Provide the [X, Y] coordinate of the cell's center where the given text is located.  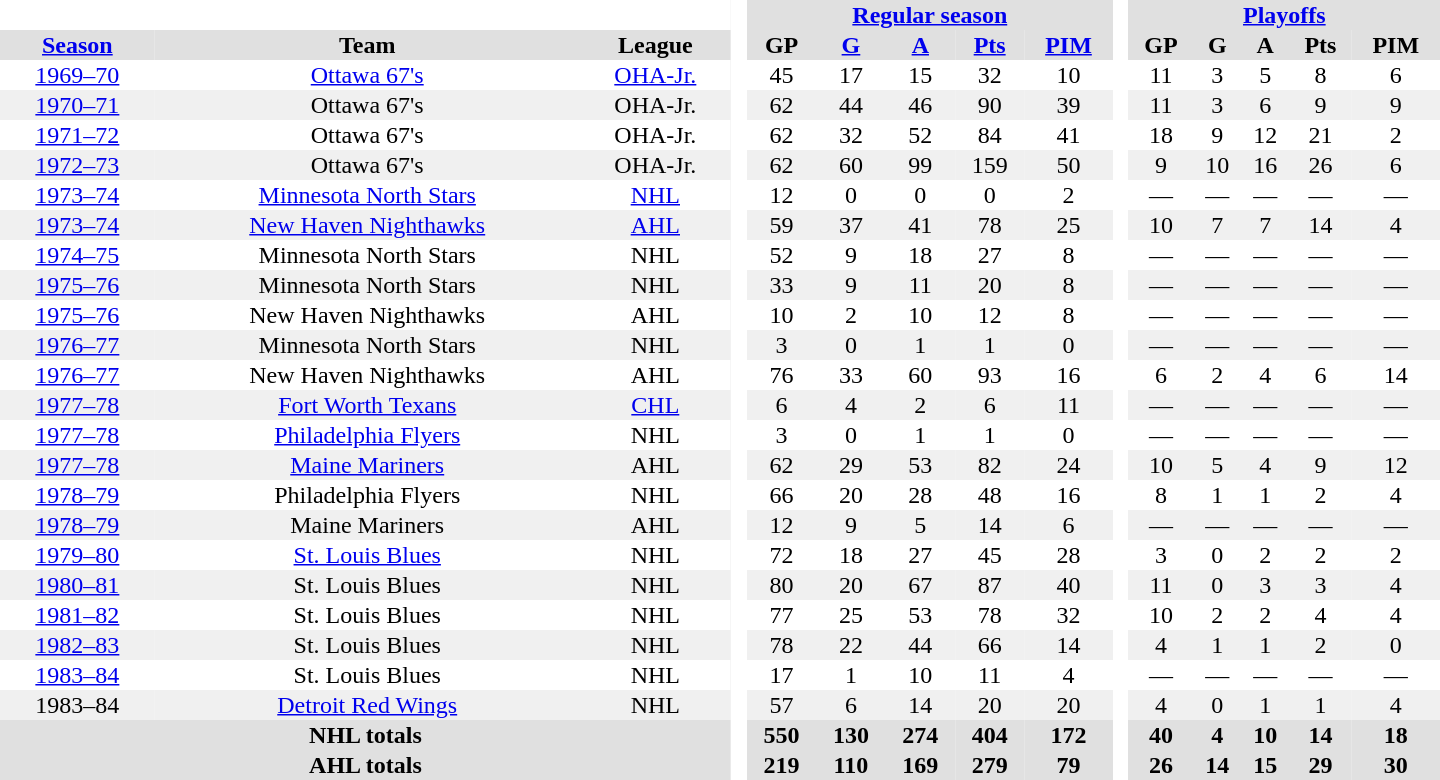
50 [1068, 165]
76 [782, 375]
159 [990, 165]
NHL totals [366, 735]
219 [782, 765]
172 [1068, 735]
1982–83 [78, 645]
Team [368, 45]
Detroit Red Wings [368, 705]
Regular season [930, 15]
AHL totals [366, 765]
1981–82 [78, 615]
39 [1068, 105]
1972–73 [78, 165]
Season [78, 45]
99 [920, 165]
72 [782, 555]
1970–71 [78, 105]
48 [990, 495]
1979–80 [78, 555]
24 [1068, 465]
90 [990, 105]
57 [782, 705]
1969–70 [78, 75]
67 [920, 585]
274 [920, 735]
Playoffs [1284, 15]
84 [990, 135]
1980–81 [78, 585]
79 [1068, 765]
1974–75 [78, 255]
77 [782, 615]
550 [782, 735]
1971–72 [78, 135]
League [656, 45]
22 [850, 645]
82 [990, 465]
30 [1396, 765]
93 [990, 375]
46 [920, 105]
CHL [656, 405]
37 [850, 225]
21 [1320, 135]
Fort Worth Texans [368, 405]
87 [990, 585]
110 [850, 765]
80 [782, 585]
130 [850, 735]
169 [920, 765]
404 [990, 735]
59 [782, 225]
279 [990, 765]
